Return [X, Y] of the center of cell containing provided text 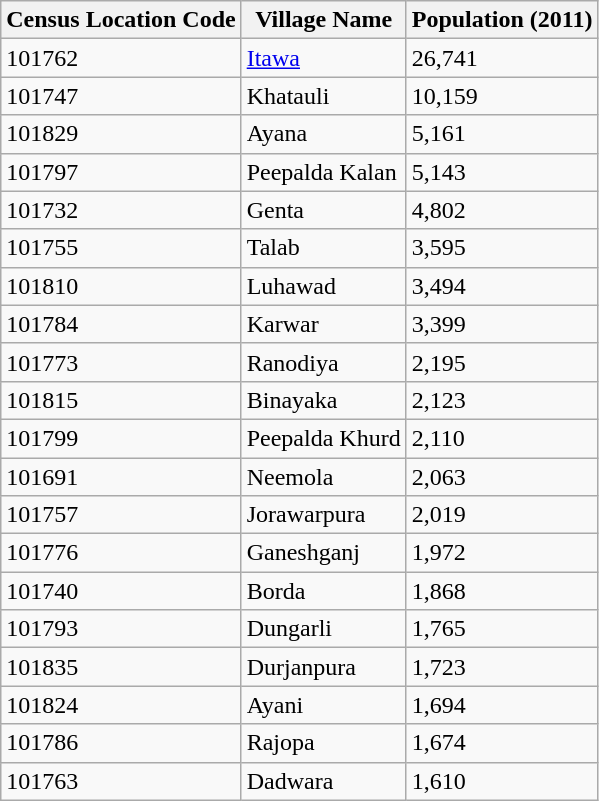
2,110 [502, 438]
Jorawarpura [324, 515]
4,802 [502, 210]
Genta [324, 210]
101740 [121, 591]
10,159 [502, 96]
Ayana [324, 134]
Neemola [324, 477]
101747 [121, 96]
Rajopa [324, 743]
3,595 [502, 248]
101799 [121, 438]
101784 [121, 324]
1,765 [502, 629]
101829 [121, 134]
Ganeshganj [324, 553]
101810 [121, 286]
Peepalda Kalan [324, 172]
5,161 [502, 134]
3,399 [502, 324]
Dadwara [324, 781]
101793 [121, 629]
1,972 [502, 553]
3,494 [502, 286]
101815 [121, 400]
Durjanpura [324, 667]
Ayani [324, 705]
101824 [121, 705]
101776 [121, 553]
1,868 [502, 591]
Ranodiya [324, 362]
101755 [121, 248]
Dungarli [324, 629]
1,674 [502, 743]
101757 [121, 515]
Borda [324, 591]
Talab [324, 248]
101763 [121, 781]
2,019 [502, 515]
101786 [121, 743]
Itawa [324, 58]
1,723 [502, 667]
101691 [121, 477]
101835 [121, 667]
101773 [121, 362]
1,694 [502, 705]
Luhawad [324, 286]
26,741 [502, 58]
Binayaka [324, 400]
Population (2011) [502, 20]
2,063 [502, 477]
101732 [121, 210]
2,195 [502, 362]
1,610 [502, 781]
Peepalda Khurd [324, 438]
101797 [121, 172]
5,143 [502, 172]
Village Name [324, 20]
Khatauli [324, 96]
Karwar [324, 324]
101762 [121, 58]
Census Location Code [121, 20]
2,123 [502, 400]
